Scan for the cell matching the given text and deliver its (X, Y) coordinate at center. 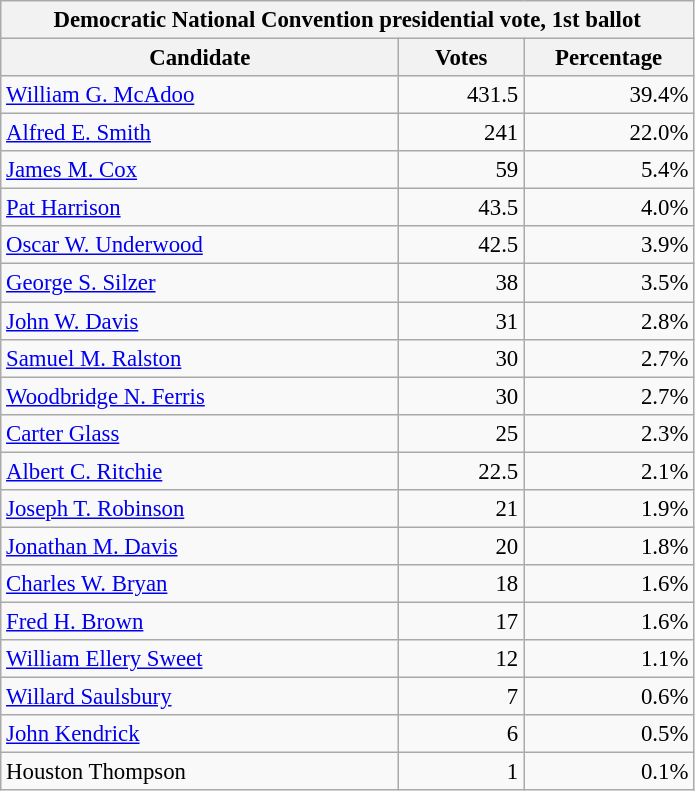
5.4% (609, 170)
Willard Saulsbury (200, 697)
John Kendrick (200, 734)
Samuel M. Ralston (200, 358)
Carter Glass (200, 433)
20 (462, 546)
2.1% (609, 471)
Albert C. Ritchie (200, 471)
2.3% (609, 433)
1.1% (609, 659)
3.5% (609, 283)
Jonathan M. Davis (200, 546)
Houston Thompson (200, 772)
1 (462, 772)
22.5 (462, 471)
William Ellery Sweet (200, 659)
25 (462, 433)
0.1% (609, 772)
241 (462, 133)
43.5 (462, 208)
Alfred E. Smith (200, 133)
7 (462, 697)
1.9% (609, 509)
Candidate (200, 58)
Fred H. Brown (200, 621)
0.5% (609, 734)
6 (462, 734)
Charles W. Bryan (200, 584)
431.5 (462, 95)
James M. Cox (200, 170)
William G. McAdoo (200, 95)
1.8% (609, 546)
12 (462, 659)
Pat Harrison (200, 208)
John W. Davis (200, 321)
17 (462, 621)
3.9% (609, 245)
31 (462, 321)
38 (462, 283)
42.5 (462, 245)
18 (462, 584)
George S. Silzer (200, 283)
Oscar W. Underwood (200, 245)
Woodbridge N. Ferris (200, 396)
Percentage (609, 58)
22.0% (609, 133)
39.4% (609, 95)
Joseph T. Robinson (200, 509)
Democratic National Convention presidential vote, 1st ballot (348, 20)
21 (462, 509)
59 (462, 170)
Votes (462, 58)
4.0% (609, 208)
0.6% (609, 697)
2.8% (609, 321)
